Find where the given text appears and provide that cell's center as [X, Y] coordinate. 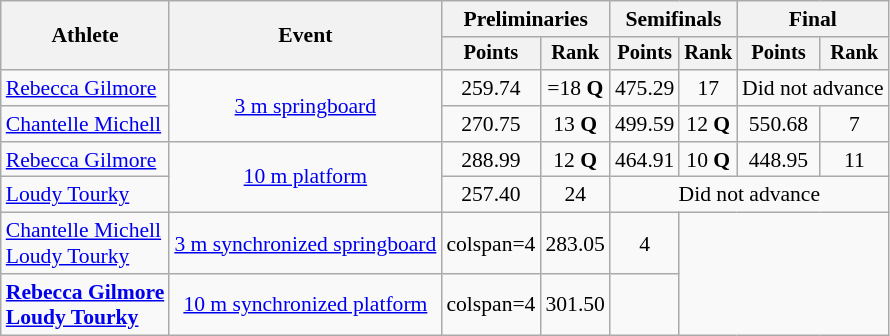
10 m synchronized platform [305, 304]
10 Q [708, 160]
448.95 [778, 160]
464.91 [644, 160]
Rebecca GilmoreLoudy Tourky [86, 304]
Semifinals [674, 19]
7 [854, 124]
4 [644, 244]
Loudy Tourky [86, 195]
3 m springboard [305, 106]
257.40 [490, 195]
550.68 [778, 124]
13 Q [574, 124]
475.29 [644, 88]
283.05 [574, 244]
Final [813, 19]
Athlete [86, 36]
301.50 [574, 304]
288.99 [490, 160]
17 [708, 88]
10 m platform [305, 178]
259.74 [490, 88]
270.75 [490, 124]
11 [854, 160]
499.59 [644, 124]
Chantelle Michell [86, 124]
3 m synchronized springboard [305, 244]
Event [305, 36]
24 [574, 195]
Preliminaries [526, 19]
=18 Q [574, 88]
Chantelle MichellLoudy Tourky [86, 244]
